Search for the cell housing the specified text and yield its (x, y) center coordinate. 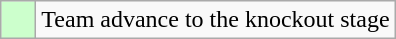
Team advance to the knockout stage (216, 20)
